Output the [x, y] coordinate of the center of the cell containing the given text.  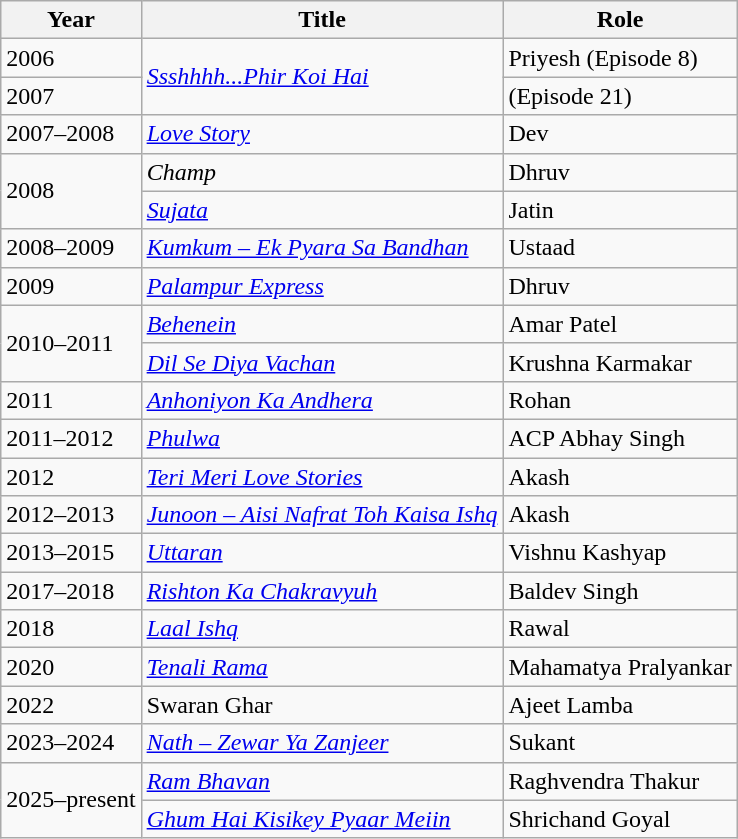
2018 [71, 629]
Teri Meri Love Stories [322, 477]
Raghvendra Thakur [620, 781]
Uttaran [322, 553]
Kumkum – Ek Pyara Sa Bandhan [322, 248]
2010–2011 [71, 343]
2022 [71, 705]
2007 [71, 96]
Ssshhhh...Phir Koi Hai [322, 77]
Nath – Zewar Ya Zanjeer [322, 743]
Love Story [322, 134]
ACP Abhay Singh [620, 438]
2017–2018 [71, 591]
Ajeet Lamba [620, 705]
Ram Bhavan [322, 781]
Laal Ishq [322, 629]
2023–2024 [71, 743]
Phulwa [322, 438]
Rohan [620, 400]
Dil Se Diya Vachan [322, 362]
2006 [71, 58]
Rawal [620, 629]
Year [71, 20]
2012 [71, 477]
Baldev Singh [620, 591]
2011–2012 [71, 438]
2008–2009 [71, 248]
Junoon – Aisi Nafrat Toh Kaisa Ishq [322, 515]
Champ [322, 172]
2008 [71, 191]
Amar Patel [620, 324]
2007–2008 [71, 134]
Role [620, 20]
Anhoniyon Ka Andhera [322, 400]
2025–present [71, 800]
Shrichand Goyal [620, 819]
Behenein [322, 324]
Title [322, 20]
Ustaad [620, 248]
2011 [71, 400]
Swaran Ghar [322, 705]
Tenali Rama [322, 667]
Priyesh (Episode 8) [620, 58]
2013–2015 [71, 553]
2009 [71, 286]
2020 [71, 667]
Sujata [322, 210]
Sukant [620, 743]
Dev [620, 134]
Palampur Express [322, 286]
Vishnu Kashyap [620, 553]
2012–2013 [71, 515]
(Episode 21) [620, 96]
Mahamatya Pralyankar [620, 667]
Krushna Karmakar [620, 362]
Jatin [620, 210]
Ghum Hai Kisikey Pyaar Meiin [322, 819]
Rishton Ka Chakravyuh [322, 591]
